Scan for the cell matching the given text and deliver its [x, y] coordinate at center. 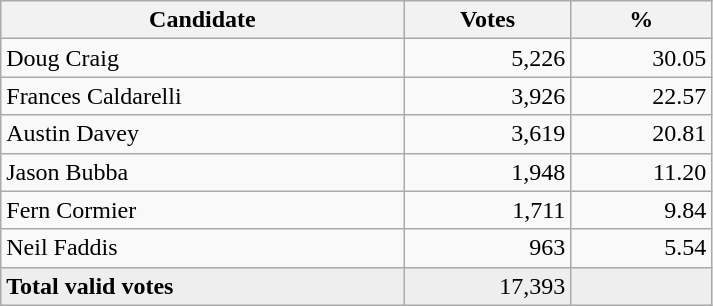
30.05 [642, 58]
Doug Craig [202, 58]
Frances Caldarelli [202, 96]
11.20 [642, 172]
Total valid votes [202, 286]
1,948 [488, 172]
Jason Bubba [202, 172]
22.57 [642, 96]
20.81 [642, 134]
5.54 [642, 248]
% [642, 20]
3,926 [488, 96]
1,711 [488, 210]
Austin Davey [202, 134]
Neil Faddis [202, 248]
Votes [488, 20]
963 [488, 248]
9.84 [642, 210]
Candidate [202, 20]
Fern Cormier [202, 210]
5,226 [488, 58]
3,619 [488, 134]
17,393 [488, 286]
